Identify which cell holds the provided text, then report its [X, Y] central coordinate. 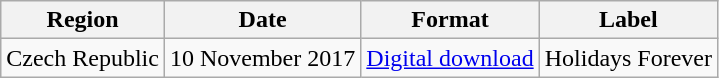
Date [262, 20]
10 November 2017 [262, 58]
Czech Republic [83, 58]
Digital download [450, 58]
Label [628, 20]
Region [83, 20]
Format [450, 20]
Holidays Forever [628, 58]
